Output the [X, Y] coordinate of the center of the cell containing the given text.  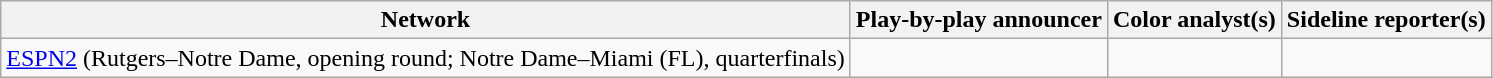
Color analyst(s) [1194, 20]
Network [426, 20]
Sideline reporter(s) [1386, 20]
Play-by-play announcer [978, 20]
ESPN2 (Rutgers–Notre Dame, opening round; Notre Dame–Miami (FL), quarterfinals) [426, 58]
